For the text-containing cell, return its midpoint in (X, Y) coordinate format. 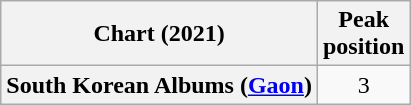
3 (363, 85)
South Korean Albums (Gaon) (160, 85)
Chart (2021) (160, 34)
Peakposition (363, 34)
